Output the [X, Y] coordinate of the center of the cell containing the given text.  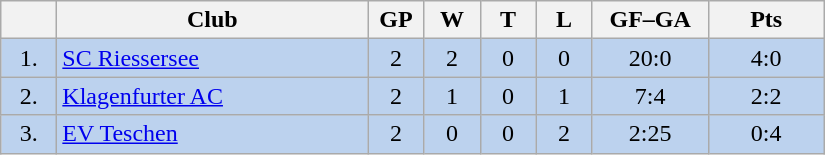
W [452, 20]
2:25 [650, 134]
SC Riessersee [212, 58]
Club [212, 20]
L [564, 20]
0:4 [766, 134]
2. [29, 96]
4:0 [766, 58]
3. [29, 134]
EV Teschen [212, 134]
GF–GA [650, 20]
7:4 [650, 96]
20:0 [650, 58]
1. [29, 58]
Pts [766, 20]
T [508, 20]
2:2 [766, 96]
GP [396, 20]
Klagenfurter AC [212, 96]
